Determine the (X, Y) coordinate at the center of the cell enclosing the given text.  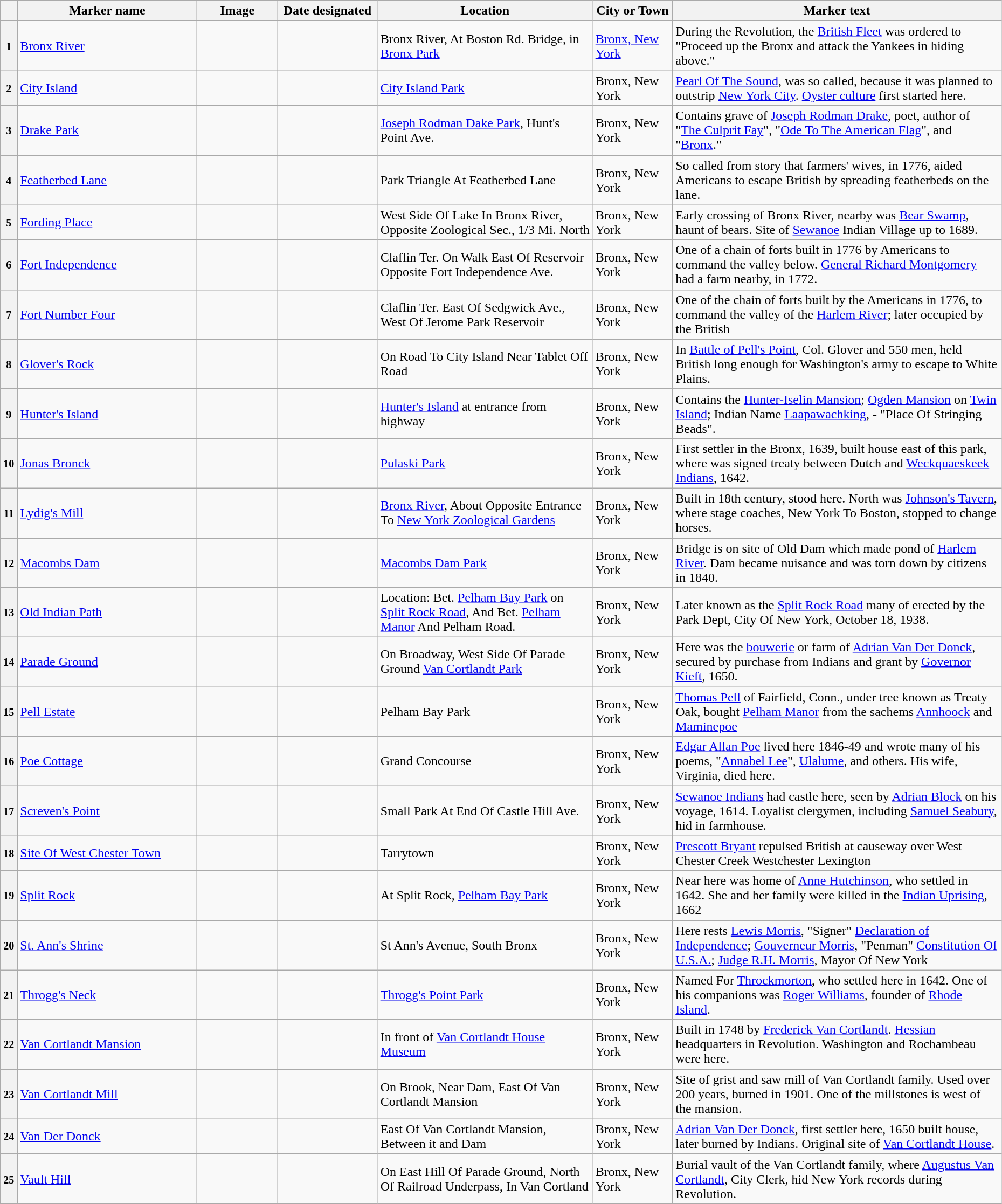
Throgg's Point Park (485, 995)
In Battle of Pell's Point, Col. Glover and 550 men, held British long enough for Washington's army to escape to White Plains. (837, 364)
Fort Number Four (107, 314)
16 (9, 761)
First settler in the Bronx, 1639, built house east of this park, where was signed treaty between Dutch and Weckquaeskeek Indians, 1642. (837, 463)
Grand Concourse (485, 761)
Small Park At End Of Castle Hill Ave. (485, 811)
14 (9, 662)
Pell Estate (107, 712)
City or Town (633, 11)
Claflin Ter. On Walk East Of Reservoir Opposite Fort Independence Ave. (485, 265)
12 (9, 563)
Pulaski Park (485, 463)
One of the chain of forts built by the Americans in 1776, to command the valley of the Harlem River; later occupied by the British (837, 314)
Joseph Rodman Dake Park, Hunt's Point Ave. (485, 130)
St. Ann's Shrine (107, 945)
During the Revolution, the British Fleet was ordered to "Proceed up the Bronx and attack the Yankees in hiding above." (837, 46)
East Of Van Cortlandt Mansion, Between it and Dam (485, 1137)
2 (9, 88)
5 (9, 222)
Location: Bet. Pelham Bay Park on Split Rock Road, And Bet. Pelham Manor And Pelham Road. (485, 613)
Featherbed Lane (107, 180)
Fort Independence (107, 265)
Bronx River, About Opposite Entrance To New York Zoological Gardens (485, 513)
8 (9, 364)
Bronx River, At Boston Rd. Bridge, in Bronx Park (485, 46)
9 (9, 414)
Near here was home of Anne Hutchinson, who settled in 1642. She and her family were killed in the Indian Uprising, 1662 (837, 896)
In front of Van Cortlandt House Museum (485, 1044)
Pearl Of The Sound, was so called, because it was planned to outstrip New York City. Oyster culture first started here. (837, 88)
4 (9, 180)
On East Hill Of Parade Ground, North Of Railroad Underpass, In Van Cortland (485, 1179)
Location (485, 11)
One of a chain of forts built in 1776 by Americans to command the valley below. General Richard Montgomery had a farm nearby, in 1772. (837, 265)
Macombs Dam (107, 563)
Contains grave of Joseph Rodman Drake, poet, author of "The Culprit Fay", "Ode To The American Flag", and "Bronx." (837, 130)
Glover's Rock (107, 364)
Jonas Bronck (107, 463)
Bronx River (107, 46)
Image (237, 11)
Named For Throckmorton, who settled here in 1642. One of his companions was Roger Williams, founder of Rhode Island. (837, 995)
Macombs Dam Park (485, 563)
Early crossing of Bronx River, nearby was Bear Swamp, haunt of bears. Site of Sewanoe Indian Village up to 1689. (837, 222)
At Split Rock, Pelham Bay Park (485, 896)
Adrian Van Der Donck, first settler here, 1650 built house, later burned by Indians. Original site of Van Cortlandt House. (837, 1137)
Marker name (107, 11)
Throgg's Neck (107, 995)
1 (9, 46)
Parade Ground (107, 662)
Burial vault of the Van Cortlandt family, where Augustus Van Cortlandt, City Clerk, hid New York records during Revolution. (837, 1179)
Bridge is on site of Old Dam which made pond of Harlem River. Dam became nuisance and was torn down by citizens in 1840. (837, 563)
6 (9, 265)
Lydig's Mill (107, 513)
St Ann's Avenue, South Bronx (485, 945)
10 (9, 463)
Screven's Point (107, 811)
Hunter's Island at entrance from highway (485, 414)
Split Rock (107, 896)
On Broadway, West Side Of Parade Ground Van Cortlandt Park (485, 662)
Van Der Donck (107, 1137)
24 (9, 1137)
22 (9, 1044)
Edgar Allan Poe lived here 1846-49 and wrote many of his poems, "Annabel Lee", Ulalume, and others. His wife, Virginia, died here. (837, 761)
19 (9, 896)
18 (9, 853)
17 (9, 811)
Contains the Hunter-Iselin Mansion; Ogden Mansion on Twin Island; Indian Name Laapawachking, - "Place Of Stringing Beads". (837, 414)
So called from story that farmers' wives, in 1776, aided Americans to escape British by spreading featherbeds on the lane. (837, 180)
13 (9, 613)
Date designated (327, 11)
Built in 18th century, stood here. North was Johnson's Tavern, where stage coaches, New York To Boston, stopped to change horses. (837, 513)
Van Cortlandt Mill (107, 1094)
Vault Hill (107, 1179)
Poe Cottage (107, 761)
City Island (107, 88)
West Side Of Lake In Bronx River, Opposite Zoological Sec., 1/3 Mi. North (485, 222)
7 (9, 314)
3 (9, 130)
City Island Park (485, 88)
Prescott Bryant repulsed British at causeway over West Chester Creek Westchester Lexington (837, 853)
Claflin Ter. East Of Sedgwick Ave., West Of Jerome Park Reservoir (485, 314)
Site of grist and saw mill of Van Cortlandt family. Used over 200 years, burned in 1901. One of the millstones is west of the mansion. (837, 1094)
Drake Park (107, 130)
21 (9, 995)
11 (9, 513)
Later known as the Split Rock Road many of erected by the Park Dept, City Of New York, October 18, 1938. (837, 613)
20 (9, 945)
Hunter's Island (107, 414)
Tarrytown (485, 853)
Site Of West Chester Town (107, 853)
Pelham Bay Park (485, 712)
Sewanoe Indians had castle here, seen by Adrian Block on his voyage, 1614. Loyalist clergymen, including Samuel Seabury, hid in farmhouse. (837, 811)
15 (9, 712)
23 (9, 1094)
Van Cortlandt Mansion (107, 1044)
Old Indian Path (107, 613)
Fording Place (107, 222)
Marker text (837, 11)
Thomas Pell of Fairfield, Conn., under tree known as Treaty Oak, bought Pelham Manor from the sachems Annhoock and Maminepoe (837, 712)
On Brook, Near Dam, East Of Van Cortlandt Mansion (485, 1094)
Built in 1748 by Frederick Van Cortlandt. Hessian headquarters in Revolution. Washington and Rochambeau were here. (837, 1044)
Park Triangle At Featherbed Lane (485, 180)
25 (9, 1179)
Here was the bouwerie or farm of Adrian Van Der Donck, secured by purchase from Indians and grant by Governor Kieft, 1650. (837, 662)
On Road To City Island Near Tablet Off Road (485, 364)
